Determine the (X, Y) coordinate at the center of the cell enclosing the given text.  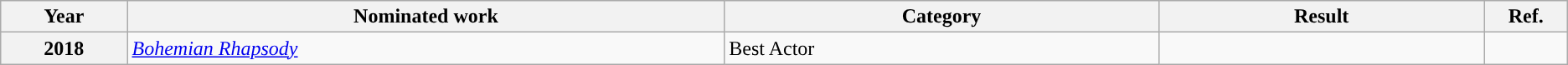
Nominated work (426, 17)
Category (941, 17)
Year (64, 17)
Ref. (1526, 17)
Bohemian Rhapsody (426, 48)
Result (1322, 17)
2018 (64, 48)
Best Actor (941, 48)
